Capture the cell that displays the provided text and extract its [x, y] central coordinate. 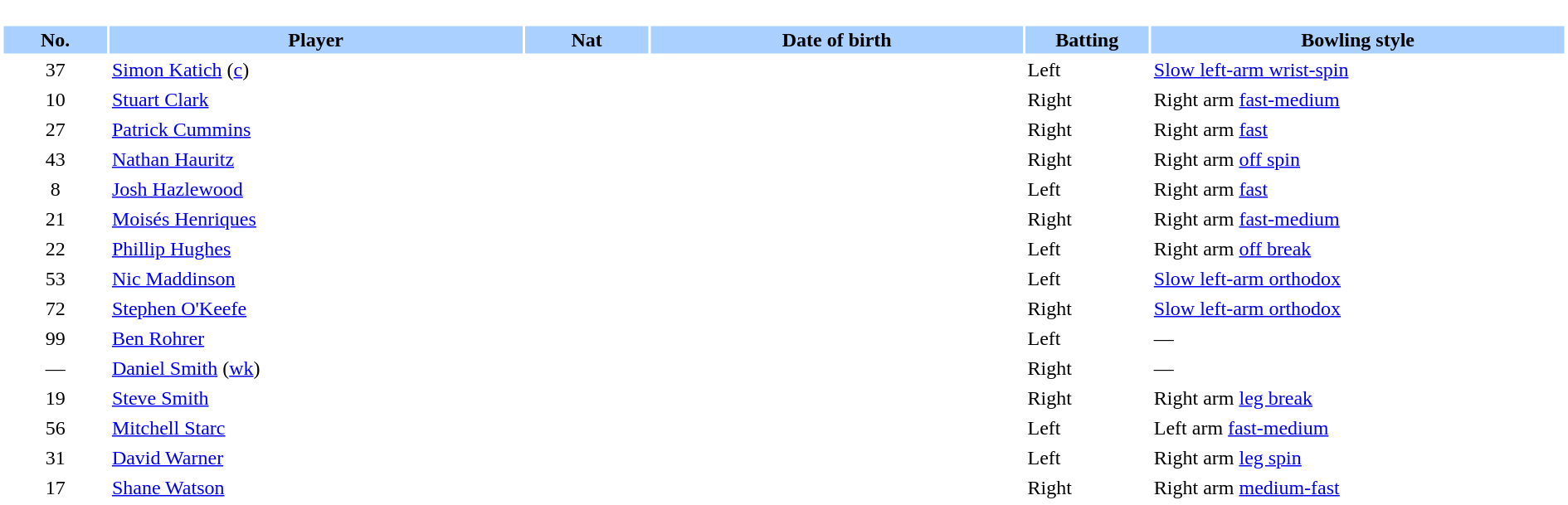
Right arm off break [1358, 249]
Stephen O'Keefe [316, 308]
Bowling style [1358, 40]
Right arm medium-fast [1358, 488]
27 [55, 129]
8 [55, 189]
Mitchell Starc [316, 428]
Slow left-arm wrist-spin [1358, 70]
Right arm leg break [1358, 398]
72 [55, 308]
David Warner [316, 458]
21 [55, 219]
99 [55, 338]
10 [55, 100]
Moisés Henriques [316, 219]
Nathan Hauritz [316, 159]
Simon Katich (c) [316, 70]
19 [55, 398]
Left arm fast-medium [1358, 428]
Right arm leg spin [1358, 458]
Player [316, 40]
Steve Smith [316, 398]
Ben Rohrer [316, 338]
Right arm off spin [1358, 159]
Josh Hazlewood [316, 189]
Nat [586, 40]
Date of birth [837, 40]
Nic Maddinson [316, 279]
Stuart Clark [316, 100]
Daniel Smith (wk) [316, 368]
53 [55, 279]
Phillip Hughes [316, 249]
43 [55, 159]
22 [55, 249]
Batting [1087, 40]
Patrick Cummins [316, 129]
37 [55, 70]
56 [55, 428]
No. [55, 40]
17 [55, 488]
Shane Watson [316, 488]
31 [55, 458]
